Capture the cell that displays the provided text and extract its (x, y) central coordinate. 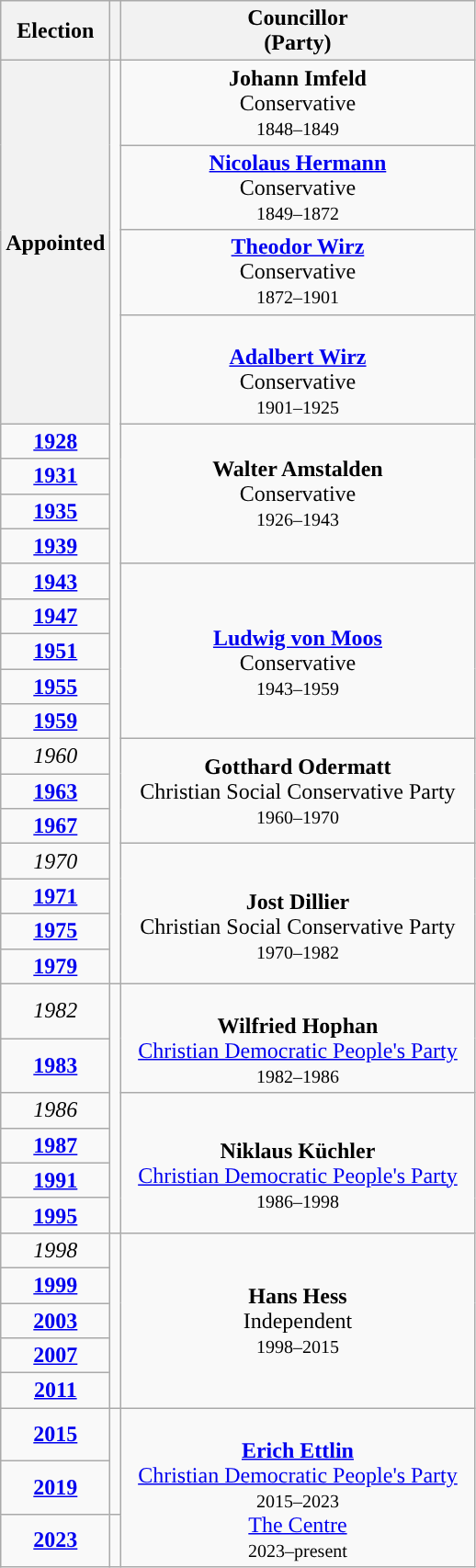
Councillor (Party) (298, 31)
1931 (55, 476)
2007 (55, 1356)
2011 (55, 1391)
1975 (55, 931)
Election (55, 31)
1947 (55, 616)
1971 (55, 896)
Hans HessIndependent1998–2015 (298, 1320)
1995 (55, 1215)
Adalbert WirzConservative1901–1925 (298, 369)
1983 (55, 1066)
1979 (55, 966)
1967 (55, 826)
Wilfried HophanChristian Democratic People's Party1982–1986 (298, 1039)
Gotthard OdermattChristian Social Conservative Party1960–1970 (298, 791)
1986 (55, 1110)
1955 (55, 687)
Theodor WirzConservative1872–1901 (298, 272)
Ludwig von MoosConservative1943–1959 (298, 651)
1982 (55, 1011)
2003 (55, 1321)
1935 (55, 511)
Appointed (55, 243)
1928 (55, 441)
Walter AmstaldenConservative1926–1943 (298, 494)
1970 (55, 861)
Johann ImfeldConservative1848–1849 (298, 103)
Niklaus KüchlerChristian Democratic People's Party1986–1998 (298, 1163)
1939 (55, 546)
2019 (55, 1487)
Erich EttlinChristian Democratic People's Party2015–2023The Centre2023–present (298, 1487)
1960 (55, 756)
1963 (55, 791)
1959 (55, 722)
Jost DillierChristian Social Conservative Party1970–1982 (298, 914)
1999 (55, 1285)
1991 (55, 1180)
1998 (55, 1250)
1987 (55, 1145)
2015 (55, 1435)
Nicolaus HermannConservative1849–1872 (298, 187)
1943 (55, 581)
2023 (55, 1540)
1951 (55, 651)
